Return [x, y] of the center of cell containing provided text 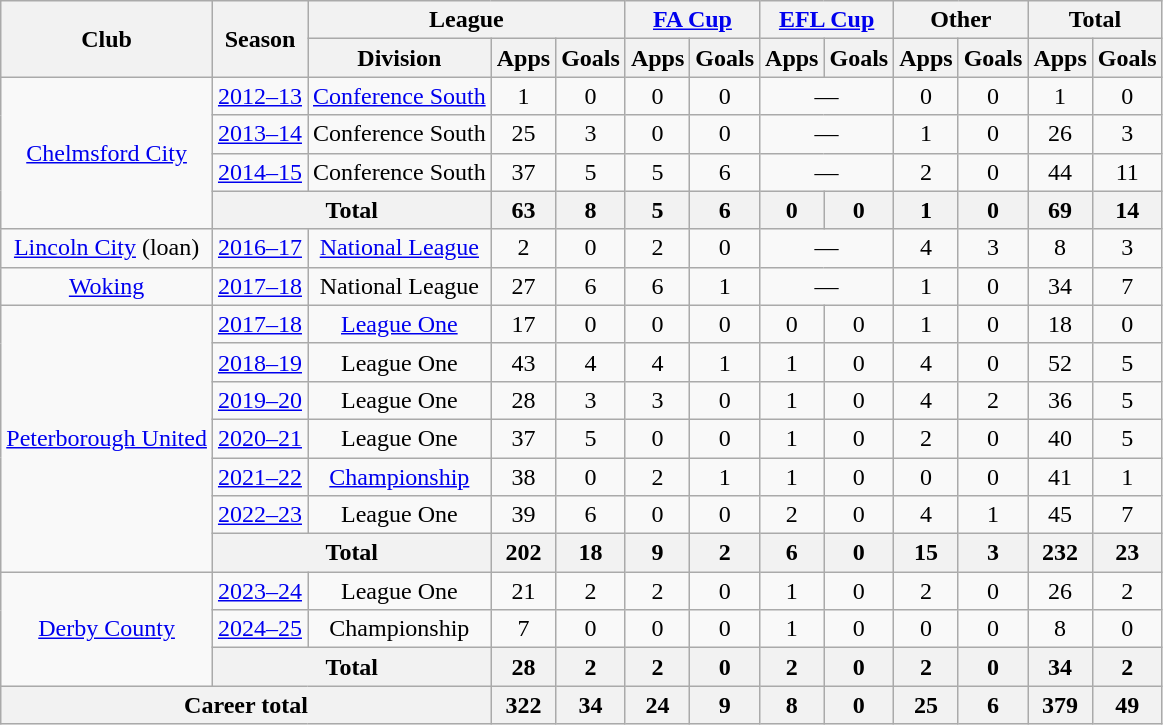
63 [523, 210]
43 [523, 362]
Lincoln City (loan) [107, 248]
69 [1060, 210]
27 [523, 286]
Peterborough United [107, 438]
36 [1060, 400]
Chelmsford City [107, 153]
41 [1060, 477]
Other [961, 20]
15 [926, 553]
21 [523, 591]
49 [1127, 705]
40 [1060, 438]
44 [1060, 172]
2012–13 [260, 96]
2022–23 [260, 515]
2020–21 [260, 438]
Club [107, 39]
39 [523, 515]
2023–24 [260, 591]
23 [1127, 553]
2013–14 [260, 134]
Woking [107, 286]
League [467, 20]
2024–25 [260, 629]
FA Cup [692, 20]
232 [1060, 553]
2018–19 [260, 362]
2019–20 [260, 400]
Derby County [107, 629]
Division [400, 58]
379 [1060, 705]
45 [1060, 515]
24 [657, 705]
322 [523, 705]
2014–15 [260, 172]
Season [260, 39]
EFL Cup [827, 20]
202 [523, 553]
52 [1060, 362]
Career total [246, 705]
11 [1127, 172]
2016–17 [260, 248]
14 [1127, 210]
38 [523, 477]
2021–22 [260, 477]
17 [523, 324]
